Detect which cell encompasses the target text, then output its [X, Y] center coordinate. 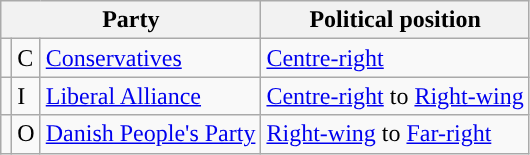
Conservatives [150, 58]
Centre-right to Right-wing [395, 96]
Centre-right [395, 58]
Liberal Alliance [150, 96]
Party [131, 20]
C [26, 58]
Political position [395, 20]
Right-wing to Far-right [395, 134]
O [26, 134]
Danish People's Party [150, 134]
I [26, 96]
